From the cell containing the given text, extract its center point as (X, Y) coordinate. 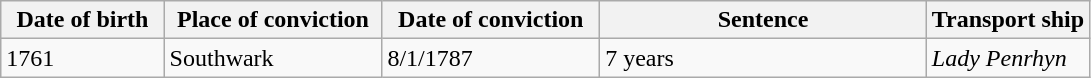
7 years (764, 58)
Date of birth (82, 20)
Date of conviction (491, 20)
8/1/1787 (491, 58)
Lady Penrhyn (1008, 58)
1761 (82, 58)
Transport ship (1008, 20)
Place of conviction (273, 20)
Sentence (764, 20)
Southwark (273, 58)
